Pinpoint the cell where the given text exists, returning its [x, y] midpoint coordinate. 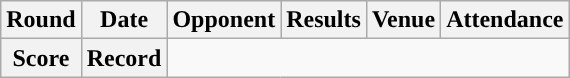
Record [124, 58]
Date [124, 20]
Attendance [505, 20]
Results [324, 20]
Venue [403, 20]
Score [41, 58]
Opponent [224, 20]
Round [41, 20]
